Detect which cell encompasses the target text, then output its [X, Y] center coordinate. 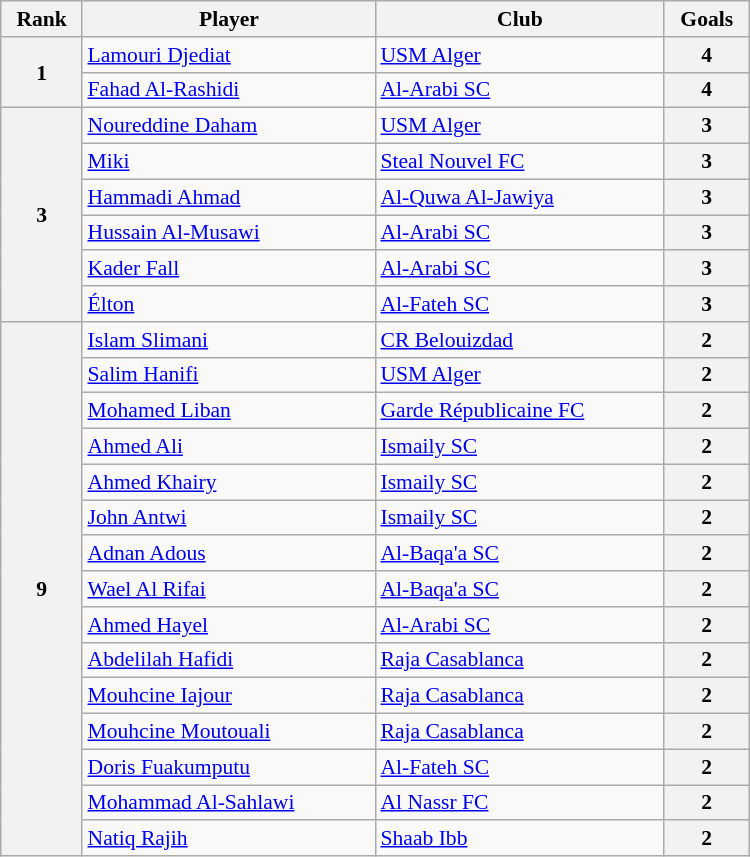
Player [228, 19]
Ahmed Ali [228, 447]
CR Belouizdad [520, 340]
9 [42, 589]
Mohamed Liban [228, 411]
Steal Nouvel FC [520, 162]
Garde Républicaine FC [520, 411]
Doris Fuakumputu [228, 767]
Hussain Al-Musawi [228, 233]
Kader Fall [228, 269]
1 [42, 72]
Goals [706, 19]
Miki [228, 162]
Islam Slimani [228, 340]
Shaab Ibb [520, 839]
Mouhcine Moutouali [228, 732]
Ahmed Hayel [228, 625]
Natiq Rajih [228, 839]
Club [520, 19]
Hammadi Ahmad [228, 197]
Ahmed Khairy [228, 482]
Fahad Al-Rashidi [228, 90]
Adnan Adous [228, 554]
Salim Hanifi [228, 375]
Lamouri Djediat [228, 55]
Mohammad Al-Sahlawi [228, 803]
Al Nassr FC [520, 803]
Mouhcine Iajour [228, 696]
Al-Quwa Al-Jawiya [520, 197]
Rank [42, 19]
Noureddine Daham [228, 126]
Wael Al Rifai [228, 589]
Abdelilah Hafidi [228, 660]
John Antwi [228, 518]
Élton [228, 304]
